Return the [X, Y] coordinate for the center point of the cell that contains the specified text.  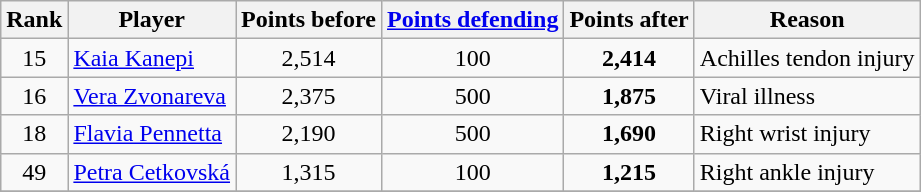
Points defending [472, 20]
Viral illness [807, 96]
Right ankle injury [807, 172]
Flavia Pennetta [152, 134]
1,215 [629, 172]
Rank [34, 20]
Right wrist injury [807, 134]
Player [152, 20]
16 [34, 96]
1,875 [629, 96]
2,190 [309, 134]
Vera Zvonareva [152, 96]
Kaia Kanepi [152, 58]
Petra Cetkovská [152, 172]
Reason [807, 20]
Points before [309, 20]
2,514 [309, 58]
Points after [629, 20]
Achilles tendon injury [807, 58]
18 [34, 134]
49 [34, 172]
2,414 [629, 58]
1,690 [629, 134]
15 [34, 58]
1,315 [309, 172]
2,375 [309, 96]
